Locate the cell with the specified text and output its [x, y] center coordinate. 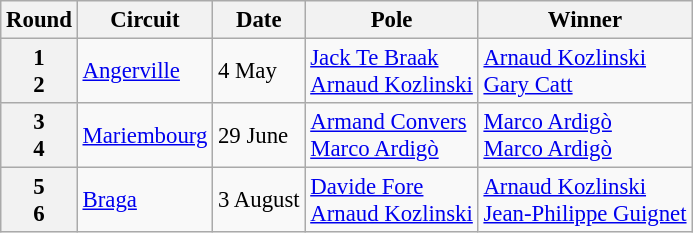
Pole [392, 20]
4 May [259, 72]
Winner [585, 20]
Mariembourg [144, 136]
12 [39, 72]
56 [39, 200]
Circuit [144, 20]
Arnaud Kozlinski Jean-Philippe Guignet [585, 200]
Date [259, 20]
Arnaud Kozlinski Gary Catt [585, 72]
34 [39, 136]
Braga [144, 200]
Marco Ardigò Marco Ardigò [585, 136]
Jack Te Braak Arnaud Kozlinski [392, 72]
Angerville [144, 72]
Round [39, 20]
Armand Convers Marco Ardigò [392, 136]
Davide Fore Arnaud Kozlinski [392, 200]
3 August [259, 200]
29 June [259, 136]
